Provide the (X, Y) coordinate of the cell's center where the given text is located.  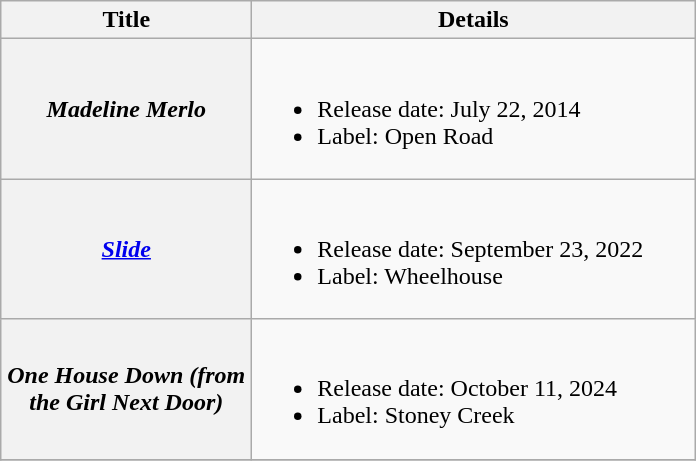
One House Down (from the Girl Next Door) (126, 389)
Release date: October 11, 2024Label: Stoney Creek (474, 389)
Release date: July 22, 2014Label: Open Road (474, 109)
Details (474, 20)
Release date: September 23, 2022Label: Wheelhouse (474, 249)
Slide (126, 249)
Madeline Merlo (126, 109)
Title (126, 20)
